Output the (x, y) coordinate of the center of the cell containing the given text.  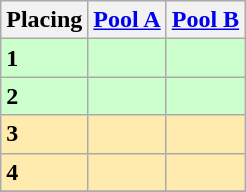
2 (44, 96)
4 (44, 172)
Pool A (127, 20)
Placing (44, 20)
1 (44, 58)
3 (44, 134)
Pool B (205, 20)
